Locate the cell with the specified text and output its [X, Y] center coordinate. 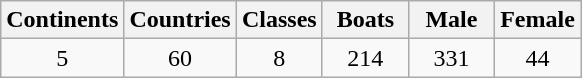
44 [537, 58]
Female [537, 20]
8 [279, 58]
Boats [365, 20]
331 [451, 58]
Countries [180, 20]
60 [180, 58]
Continents [62, 20]
214 [365, 58]
5 [62, 58]
Male [451, 20]
Classes [279, 20]
